Extract the (X, Y) coordinate from the center of the cell holding the provided text.  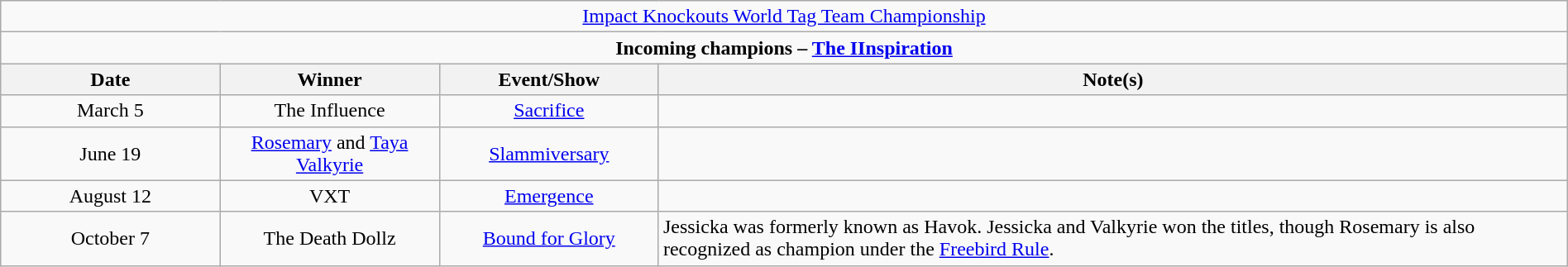
Event/Show (549, 79)
Note(s) (1113, 79)
Rosemary and Taya Valkyrie (329, 154)
Date (111, 79)
The Death Dollz (329, 238)
Winner (329, 79)
Incoming champions – The IInspiration (784, 48)
VXT (329, 196)
Jessicka was formerly known as Havok. Jessicka and Valkyrie won the titles, though Rosemary is also recognized as champion under the Freebird Rule. (1113, 238)
The Influence (329, 111)
March 5 (111, 111)
Emergence (549, 196)
Sacrifice (549, 111)
October 7 (111, 238)
August 12 (111, 196)
Impact Knockouts World Tag Team Championship (784, 17)
Slammiversary (549, 154)
June 19 (111, 154)
Bound for Glory (549, 238)
